From the cell containing the given text, extract its center point as (X, Y) coordinate. 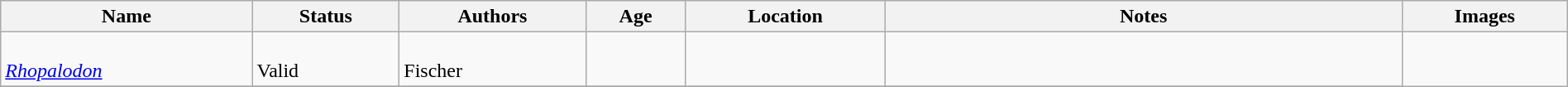
Status (326, 17)
Name (127, 17)
Notes (1143, 17)
Images (1484, 17)
Fischer (493, 60)
Authors (493, 17)
Age (635, 17)
Valid (326, 60)
Rhopalodon (127, 60)
Location (786, 17)
